Search for the cell housing the specified text and yield its (x, y) center coordinate. 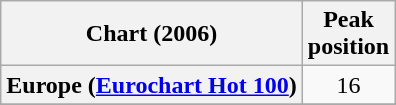
Chart (2006) (152, 34)
Europe (Eurochart Hot 100) (152, 85)
16 (348, 85)
Peakposition (348, 34)
